Scan for the cell matching the given text and deliver its (x, y) coordinate at center. 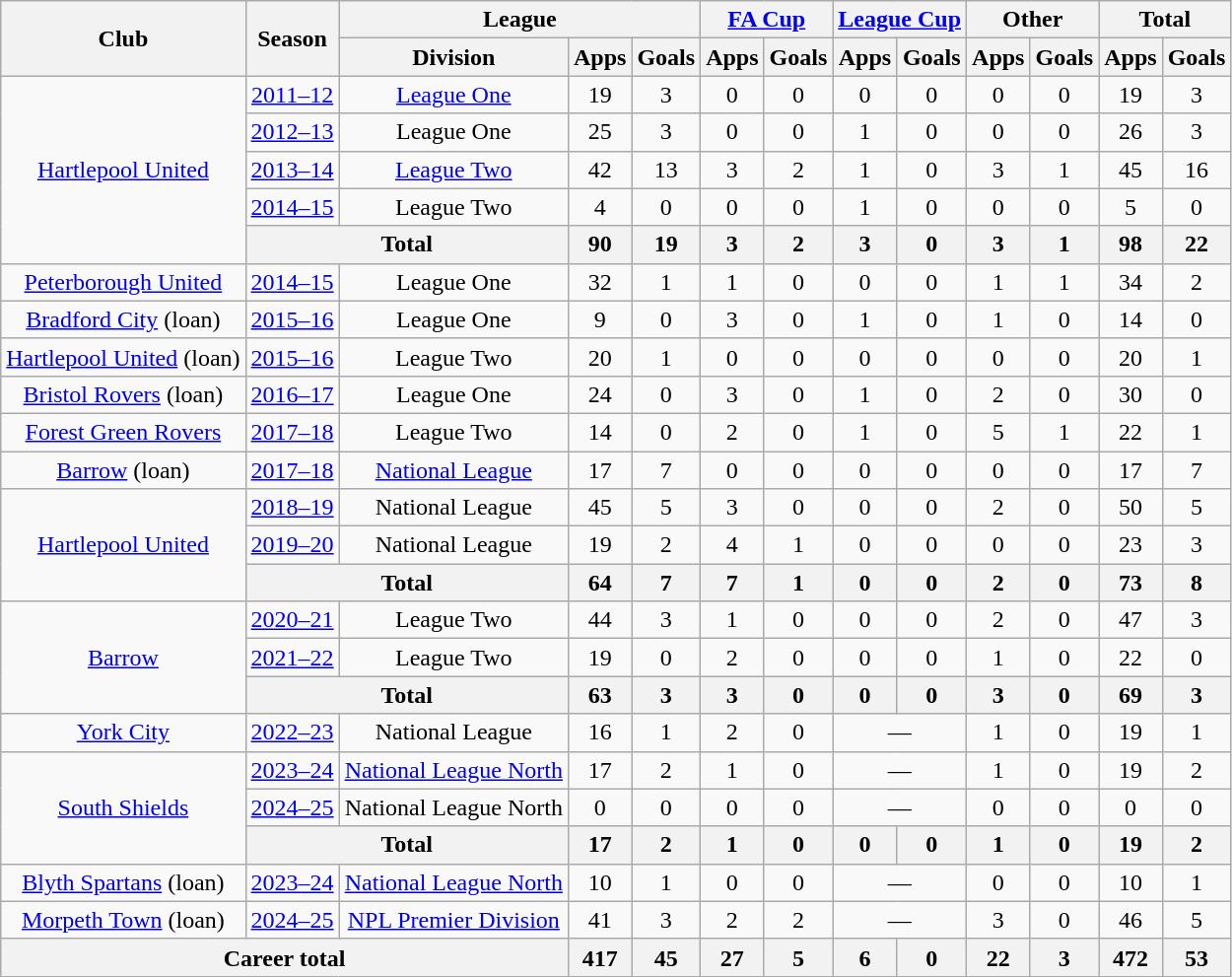
2021–22 (292, 658)
Division (453, 57)
32 (599, 282)
23 (1130, 545)
63 (599, 695)
Blyth Spartans (loan) (123, 882)
34 (1130, 282)
League Cup (900, 20)
NPL Premier Division (453, 920)
13 (666, 170)
Peterborough United (123, 282)
47 (1130, 620)
2012–13 (292, 132)
Bristol Rovers (loan) (123, 394)
73 (1130, 583)
Hartlepool United (loan) (123, 357)
9 (599, 319)
64 (599, 583)
44 (599, 620)
Morpeth Town (loan) (123, 920)
90 (599, 244)
Barrow (123, 658)
69 (1130, 695)
2022–23 (292, 733)
League (519, 20)
Forest Green Rovers (123, 432)
417 (599, 957)
24 (599, 394)
25 (599, 132)
South Shields (123, 807)
Club (123, 38)
27 (732, 957)
Career total (285, 957)
2016–17 (292, 394)
FA Cup (767, 20)
98 (1130, 244)
2018–19 (292, 508)
30 (1130, 394)
2020–21 (292, 620)
Barrow (loan) (123, 470)
46 (1130, 920)
41 (599, 920)
50 (1130, 508)
53 (1197, 957)
26 (1130, 132)
2019–20 (292, 545)
Other (1033, 20)
8 (1197, 583)
2013–14 (292, 170)
2011–12 (292, 95)
6 (865, 957)
Season (292, 38)
York City (123, 733)
472 (1130, 957)
42 (599, 170)
Bradford City (loan) (123, 319)
